From the cell containing the given text, extract its center point as (x, y) coordinate. 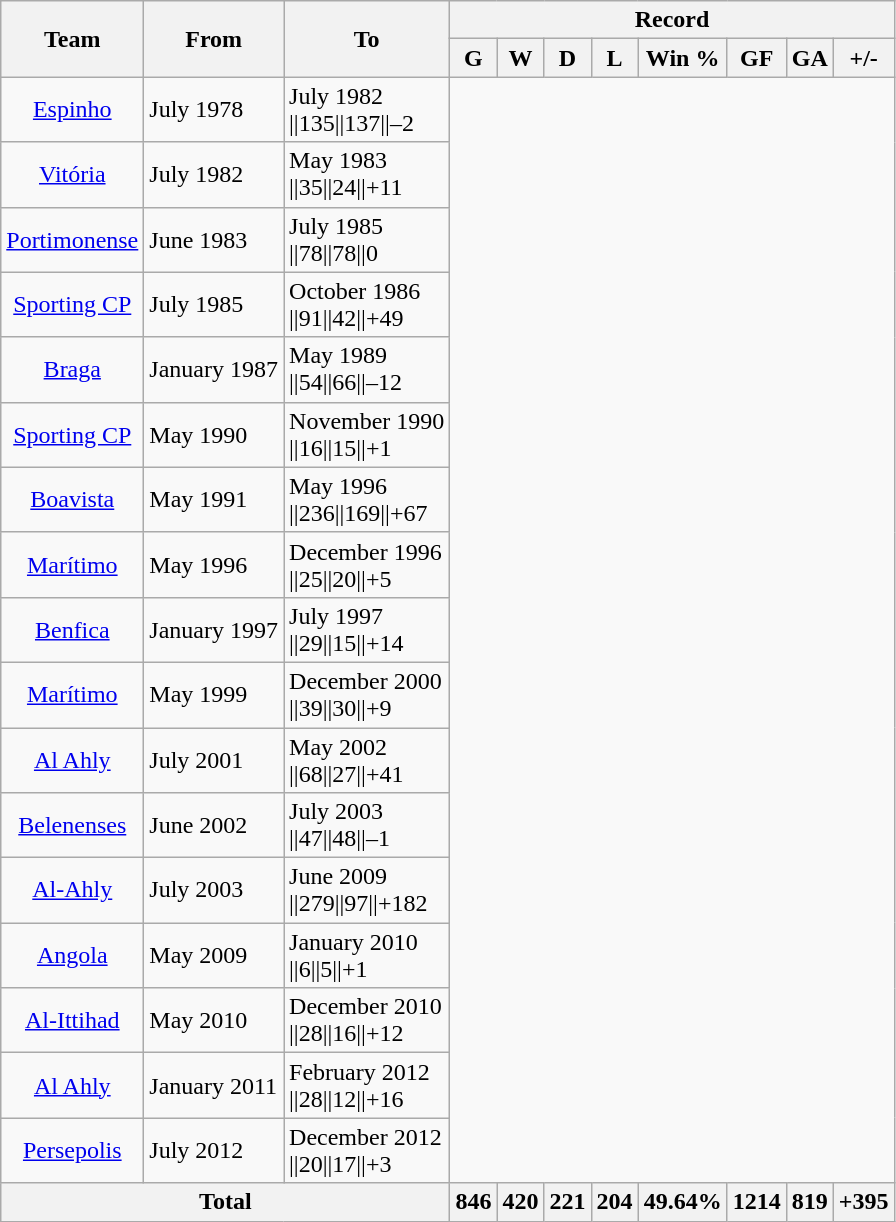
221 (568, 1202)
May 1983 ||35||24||+11 (367, 174)
GF (756, 58)
From (214, 39)
D (568, 58)
January 1987 (214, 370)
1214 (756, 1202)
Braga (72, 370)
Win % (682, 58)
G (474, 58)
May 1999 (214, 694)
May 1991 (214, 500)
May 1989||54||66||–12 (367, 370)
May 1996||236||169||+67 (367, 500)
January 2011 (214, 1086)
Portimonense (72, 240)
May 1990 (214, 434)
December 2012||20||17||+3 (367, 1150)
May 1996 (214, 564)
December 1996||25||20||+5 (367, 564)
July 1985 (214, 304)
Espinho (72, 110)
October 1986||91||42||+49 (367, 304)
July 1985||78||78||0 (367, 240)
February 2012||28||12||+16 (367, 1086)
May 2010 (214, 1020)
July 1982 (214, 174)
November 1990||16||15||+1 (367, 434)
420 (520, 1202)
July 1978 (214, 110)
Persepolis (72, 1150)
To (367, 39)
Benfica (72, 630)
Total (226, 1202)
Belenenses (72, 826)
June 1983 (214, 240)
May 2002||68||27||+41 (367, 760)
Al-Ittihad (72, 1020)
July 2001 (214, 760)
+/- (864, 58)
846 (474, 1202)
Team (72, 39)
204 (614, 1202)
+395 (864, 1202)
July 1997||29||15||+14 (367, 630)
December 2010||28||16||+12 (367, 1020)
Angola (72, 956)
Vitória (72, 174)
July 2012 (214, 1150)
GA (810, 58)
December 2000||39||30||+9 (367, 694)
July 2003||47||48||–1 (367, 826)
May 2009 (214, 956)
Record (672, 20)
July 2003 (214, 890)
January 1997 (214, 630)
July 1982 ||135||137||–2 (367, 110)
49.64% (682, 1202)
819 (810, 1202)
Al-Ahly (72, 890)
June 2002 (214, 826)
L (614, 58)
June 2009||279||97||+182 (367, 890)
January 2010||6||5||+1 (367, 956)
W (520, 58)
Boavista (72, 500)
